Identify which cell holds the provided text, then report its (x, y) central coordinate. 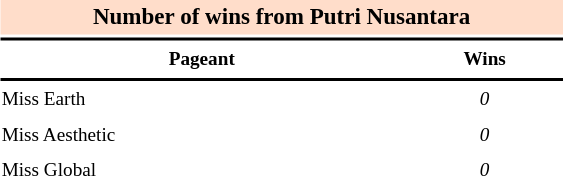
Wins (484, 60)
Miss Earth (202, 101)
Pageant (202, 60)
Number of wins from Putri Nusantara (282, 18)
Miss Aesthetic (202, 135)
